Identify which cell holds the provided text, then report its [x, y] central coordinate. 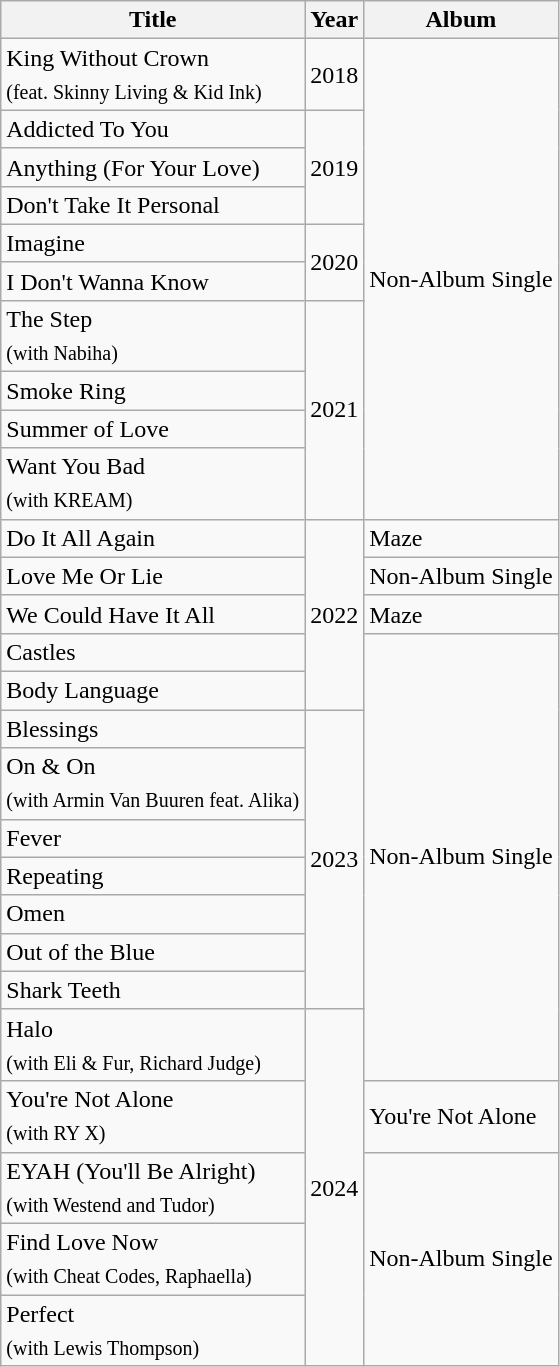
Blessings [153, 729]
Title [153, 20]
2022 [334, 614]
Love Me Or Lie [153, 576]
On & On(with Armin Van Buuren feat. Alika) [153, 784]
Don't Take It Personal [153, 205]
Shark Teeth [153, 990]
Want You Bad(with KREAM) [153, 484]
Anything (For Your Love) [153, 167]
The Step(with Nabiha) [153, 336]
Perfect(with Lewis Thompson) [153, 1330]
Halo(with Eli & Fur, Richard Judge) [153, 1044]
Omen [153, 914]
2021 [334, 410]
Find Love Now(with Cheat Codes, Raphaella) [153, 1258]
You're Not Alone [461, 1116]
2019 [334, 167]
Body Language [153, 691]
Repeating [153, 876]
Smoke Ring [153, 391]
Do It All Again [153, 538]
Out of the Blue [153, 952]
Addicted To You [153, 129]
2020 [334, 262]
EYAH (You'll Be Alright)(with Westend and Tudor) [153, 1188]
2023 [334, 860]
Imagine [153, 243]
Summer of Love [153, 429]
Castles [153, 652]
Fever [153, 838]
2024 [334, 1188]
King Without Crown(feat. Skinny Living & Kid Ink) [153, 74]
We Could Have It All [153, 614]
I Don't Wanna Know [153, 281]
Year [334, 20]
You're Not Alone(with RY X) [153, 1116]
Album [461, 20]
2018 [334, 74]
